Determine the (X, Y) coordinate at the center of the cell enclosing the given text.  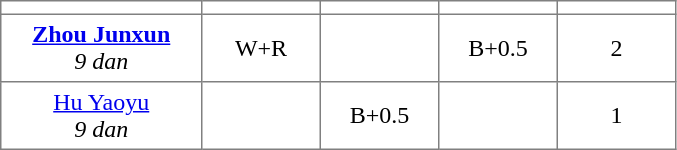
1 (616, 116)
2 (616, 48)
W+R (261, 48)
Hu Yaoyu 9 dan (102, 116)
Zhou Junxun 9 dan (102, 48)
